Identify which cell holds the provided text, then report its (x, y) central coordinate. 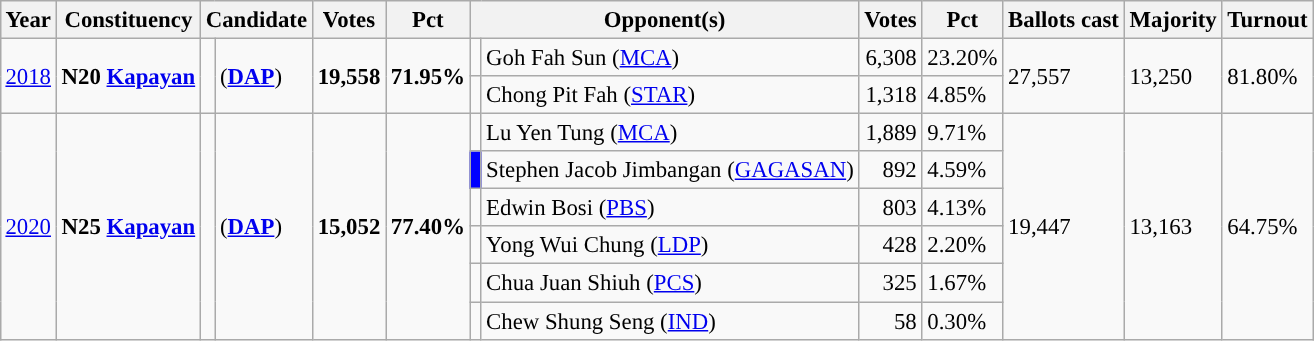
4.85% (962, 95)
803 (890, 208)
Ballots cast (1064, 20)
4.13% (962, 208)
19,558 (348, 76)
Turnout (1268, 20)
13,163 (1173, 227)
71.95% (428, 76)
Chong Pit Fah (STAR) (670, 95)
2.20% (962, 245)
N20 Kapayan (128, 76)
Year (28, 20)
Chew Shung Seng (IND) (670, 321)
Goh Fah Sun (MCA) (670, 57)
1,889 (890, 133)
6,308 (890, 57)
Candidate (256, 20)
2018 (28, 76)
58 (890, 321)
23.20% (962, 57)
N25 Kapayan (128, 227)
13,250 (1173, 76)
4.59% (962, 170)
1,318 (890, 95)
15,052 (348, 227)
428 (890, 245)
Opponent(s) (664, 20)
1.67% (962, 283)
Constituency (128, 20)
77.40% (428, 227)
Chua Juan Shiuh (PCS) (670, 283)
Edwin Bosi (PBS) (670, 208)
0.30% (962, 321)
Lu Yen Tung (MCA) (670, 133)
2020 (28, 227)
64.75% (1268, 227)
81.80% (1268, 76)
19,447 (1064, 227)
Majority (1173, 20)
27,557 (1064, 76)
9.71% (962, 133)
Yong Wui Chung (LDP) (670, 245)
892 (890, 170)
Stephen Jacob Jimbangan (GAGASAN) (670, 170)
325 (890, 283)
